Locate the cell with the specified text and output its [x, y] center coordinate. 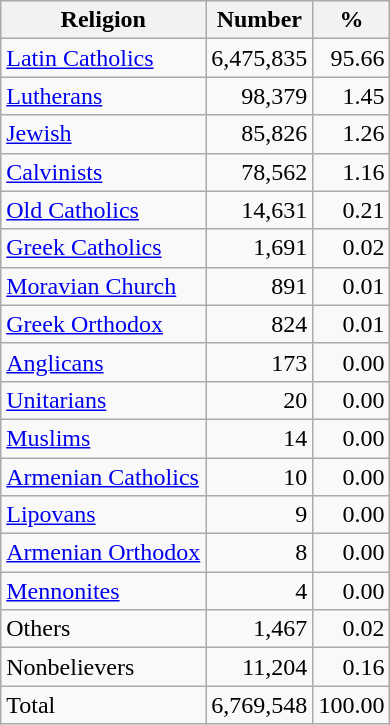
4 [260, 591]
1.26 [352, 134]
14 [260, 438]
Religion [104, 20]
1.16 [352, 172]
95.66 [352, 58]
98,379 [260, 96]
891 [260, 286]
Latin Catholics [104, 58]
Nonbelievers [104, 667]
10 [260, 477]
Total [104, 705]
1,467 [260, 629]
14,631 [260, 210]
Anglicans [104, 362]
1.45 [352, 96]
Moravian Church [104, 286]
Unitarians [104, 400]
78,562 [260, 172]
173 [260, 362]
20 [260, 400]
9 [260, 515]
Lutherans [104, 96]
Greek Catholics [104, 248]
Jewish [104, 134]
Lipovans [104, 515]
6,475,835 [260, 58]
Armenian Catholics [104, 477]
Mennonites [104, 591]
11,204 [260, 667]
0.21 [352, 210]
0.16 [352, 667]
824 [260, 324]
Muslims [104, 438]
Old Catholics [104, 210]
Armenian Orthodox [104, 553]
6,769,548 [260, 705]
1,691 [260, 248]
8 [260, 553]
Greek Orthodox [104, 324]
Calvinists [104, 172]
100.00 [352, 705]
Others [104, 629]
85,826 [260, 134]
% [352, 20]
Number [260, 20]
